Scan for the cell matching the given text and deliver its (x, y) coordinate at center. 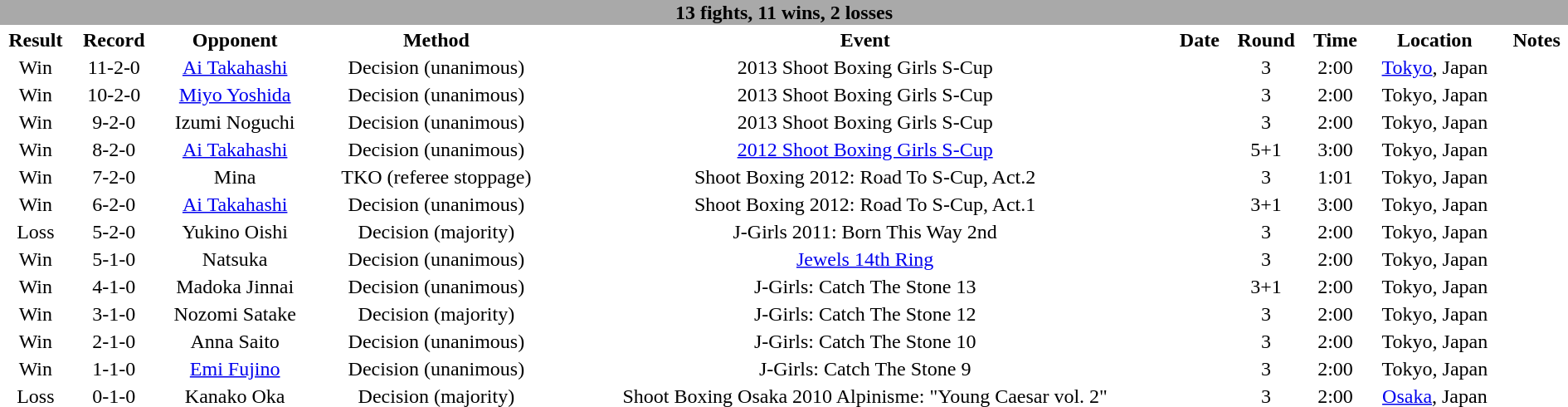
Record (114, 40)
TKO (referee stoppage) (436, 177)
5-1-0 (114, 259)
J-Girls: Catch The Stone 13 (864, 287)
Anna Saito (235, 341)
J-Girls: Catch The Stone 10 (864, 341)
Mina (235, 177)
Miyo Yoshida (235, 95)
Location (1435, 40)
Event (864, 40)
1:01 (1335, 177)
5+1 (1266, 150)
Yukino Oishi (235, 232)
13 fights, 11 wins, 2 losses (784, 12)
5-2-0 (114, 232)
Madoka Jinnai (235, 287)
8-2-0 (114, 150)
Izumi Noguchi (235, 122)
Opponent (235, 40)
Notes (1536, 40)
Round (1266, 40)
Method (436, 40)
Nozomi Satake (235, 314)
Date (1200, 40)
Emi Fujino (235, 369)
Natsuka (235, 259)
4-1-0 (114, 287)
2012 Shoot Boxing Girls S-Cup (864, 150)
Result (36, 40)
9-2-0 (114, 122)
3-1-0 (114, 314)
Shoot Boxing 2012: Road To S-Cup, Act.1 (864, 204)
2-1-0 (114, 341)
J-Girls: Catch The Stone 12 (864, 314)
Loss (36, 232)
11-2-0 (114, 67)
Shoot Boxing 2012: Road To S-Cup, Act.2 (864, 177)
7-2-0 (114, 177)
10-2-0 (114, 95)
6-2-0 (114, 204)
Time (1335, 40)
1-1-0 (114, 369)
J-Girls 2011: Born This Way 2nd (864, 232)
Jewels 14th Ring (864, 259)
J-Girls: Catch The Stone 9 (864, 369)
